For the text-containing cell, return its midpoint in (x, y) coordinate format. 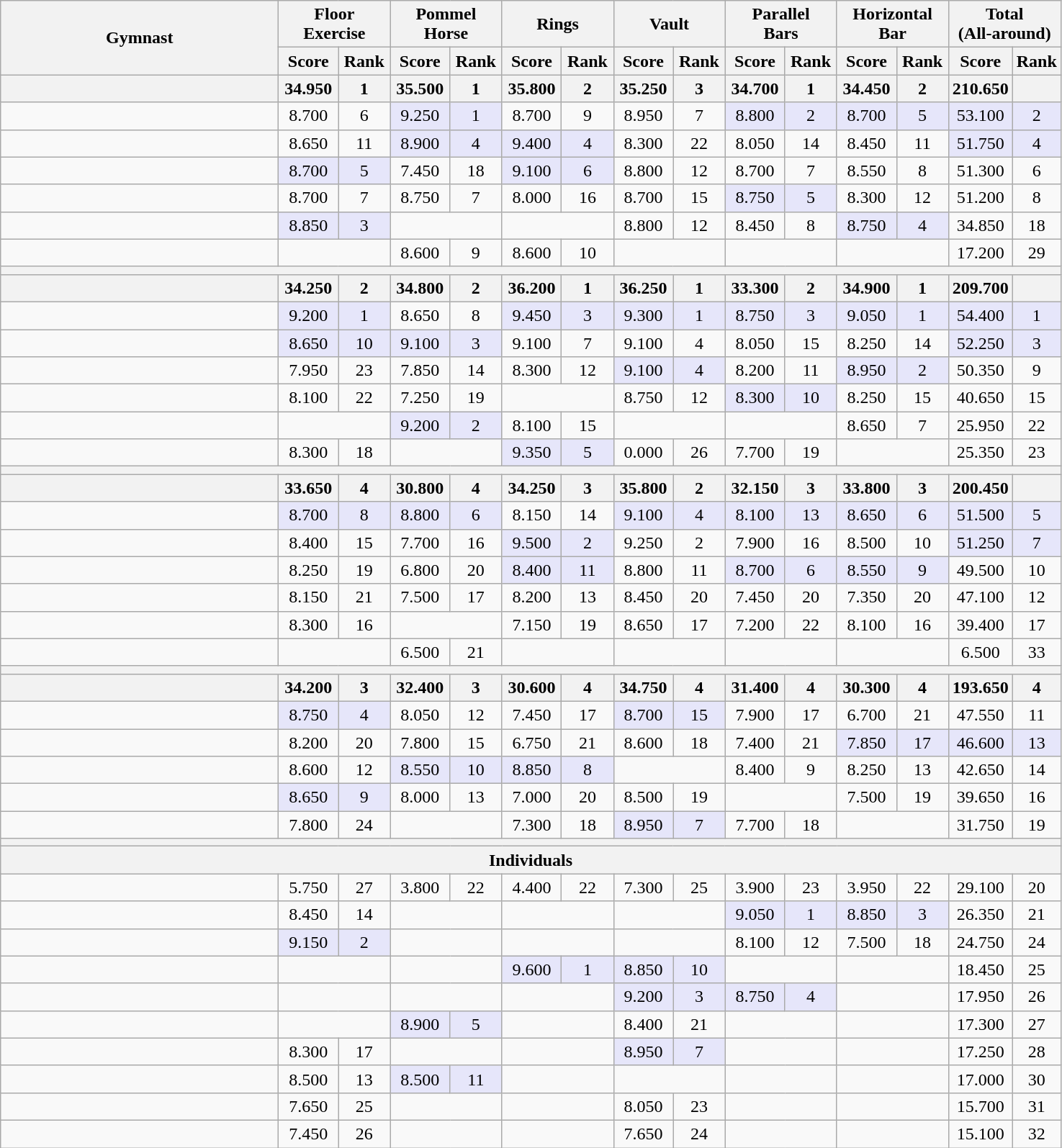
51.750 (981, 143)
3.900 (755, 887)
3.950 (867, 887)
193.650 (981, 687)
34.200 (308, 687)
33.300 (755, 288)
47.550 (981, 715)
34.950 (308, 89)
34.750 (644, 687)
31.400 (755, 687)
31.750 (981, 825)
51.200 (981, 198)
9.300 (644, 315)
4.400 (531, 887)
210.650 (981, 89)
34.800 (420, 288)
0.000 (644, 453)
47.100 (981, 597)
17.300 (981, 1024)
18.450 (981, 970)
42.650 (981, 770)
9.500 (531, 543)
9.600 (531, 970)
5.750 (308, 887)
7.150 (531, 625)
Gymnast (140, 37)
51.500 (981, 515)
7.250 (420, 398)
30.800 (420, 488)
7.400 (755, 742)
29 (1037, 253)
34.700 (755, 89)
30.300 (867, 687)
7.950 (308, 371)
36.250 (644, 288)
Rings (557, 24)
17.950 (981, 997)
39.400 (981, 625)
32.400 (420, 687)
30.600 (531, 687)
52.250 (981, 343)
36.200 (531, 288)
32.150 (755, 488)
49.500 (981, 570)
31 (1037, 1106)
35.500 (420, 89)
7.200 (755, 625)
FloorExercise (334, 24)
54.400 (981, 315)
46.600 (981, 742)
6.750 (531, 742)
28 (1037, 1052)
3.800 (420, 887)
32 (1037, 1134)
34.450 (867, 89)
Individuals (531, 860)
9.400 (531, 143)
30 (1037, 1079)
HorizontalBar (893, 24)
53.100 (981, 116)
6.700 (867, 715)
51.300 (981, 171)
33.800 (867, 488)
209.700 (981, 288)
17.200 (981, 253)
35.250 (644, 89)
200.450 (981, 488)
Vault (670, 24)
33.650 (308, 488)
34.850 (981, 225)
24.750 (981, 942)
25.950 (981, 425)
PommelHorse (446, 24)
33 (1037, 652)
25.350 (981, 453)
9.150 (308, 942)
29.100 (981, 887)
50.350 (981, 371)
51.250 (981, 543)
17.000 (981, 1079)
26.350 (981, 915)
34.900 (867, 288)
39.650 (981, 797)
40.650 (981, 398)
9.450 (531, 315)
ParallelBars (780, 24)
7.000 (531, 797)
9.350 (531, 453)
6.800 (420, 570)
15.100 (981, 1134)
17.250 (981, 1052)
Total(All-around) (1004, 24)
15.700 (981, 1106)
7.350 (867, 597)
